Determine the [x, y] coordinate at the center of the cell enclosing the given text.  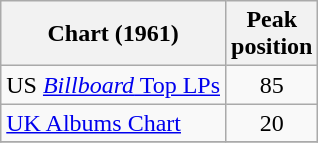
20 [272, 123]
Chart (1961) [114, 34]
UK Albums Chart [114, 123]
US Billboard Top LPs [114, 85]
85 [272, 85]
Peakposition [272, 34]
